Detect which cell encompasses the target text, then output its [X, Y] center coordinate. 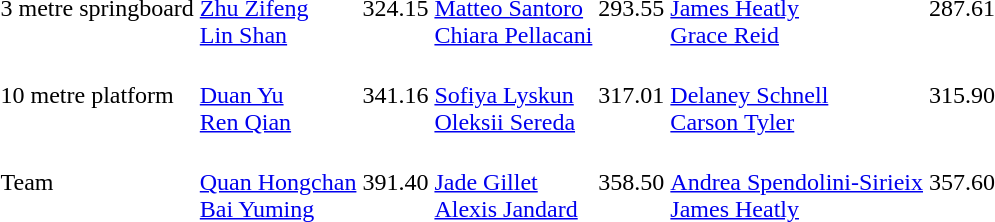
341.16 [396, 95]
Sofiya LyskunOleksii Sereda [514, 95]
Duan YuRen Qian [278, 95]
Delaney SchnellCarson Tyler [797, 95]
317.01 [632, 95]
